Scan for the cell matching the given text and deliver its (X, Y) coordinate at center. 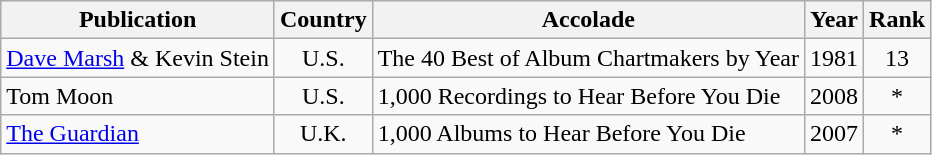
13 (898, 58)
Publication (138, 20)
Year (834, 20)
The Guardian (138, 134)
1981 (834, 58)
The 40 Best of Album Chartmakers by Year (588, 58)
U.K. (323, 134)
1,000 Recordings to Hear Before You Die (588, 96)
2008 (834, 96)
Tom Moon (138, 96)
Country (323, 20)
Dave Marsh & Kevin Stein (138, 58)
Accolade (588, 20)
1,000 Albums to Hear Before You Die (588, 134)
Rank (898, 20)
2007 (834, 134)
